Output the [x, y] coordinate of the center of the cell containing the given text.  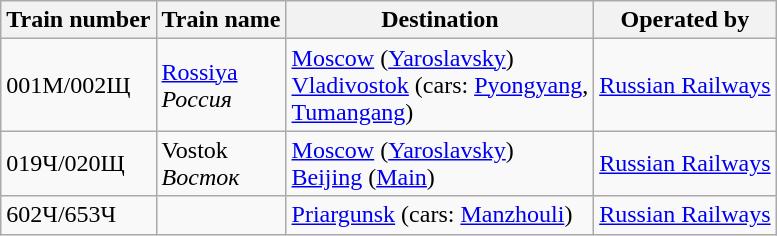
Rossiya Россия [221, 85]
001М/002Щ [78, 85]
019Ч/020Щ [78, 164]
Vostok Восток [221, 164]
Destination [440, 20]
Train name [221, 20]
Moscow (Yaroslavsky) Vladivostok (cars: Pyongyang, Tumangang) [440, 85]
Operated by [685, 20]
Priargunsk (cars: Manzhouli) [440, 215]
Moscow (Yaroslavsky) Beijing (Main) [440, 164]
602Ч/653Ч [78, 215]
Train number [78, 20]
